Detect which cell encompasses the target text, then output its (X, Y) center coordinate. 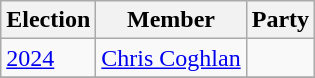
Party (280, 20)
Chris Coghlan (171, 58)
Member (171, 20)
Election (48, 20)
2024 (48, 58)
